Pinpoint the cell where the given text exists, returning its [x, y] midpoint coordinate. 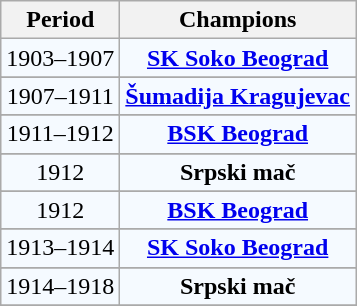
1913–1914 [60, 248]
1903–1907 [60, 58]
1914–1918 [60, 286]
Champions [238, 20]
1907–1911 [60, 96]
1911–1912 [60, 134]
Šumadija Kragujevac [238, 96]
Period [60, 20]
